From the cell containing the given text, extract its center point as (x, y) coordinate. 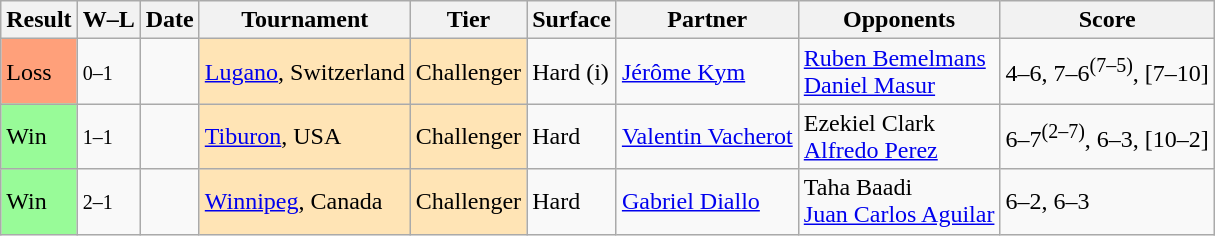
Gabriel Diallo (707, 202)
Opponents (899, 20)
Date (170, 20)
W–L (108, 20)
4–6, 7–6(7–5), [7–10] (1107, 72)
Partner (707, 20)
Loss (39, 72)
6–2, 6–3 (1107, 202)
Score (1107, 20)
Ezekiel Clark Alfredo Perez (899, 136)
Hard (i) (572, 72)
Valentin Vacherot (707, 136)
Ruben Bemelmans Daniel Masur (899, 72)
Winnipeg, Canada (304, 202)
Tiburon, USA (304, 136)
1–1 (108, 136)
Taha Baadi Juan Carlos Aguilar (899, 202)
0–1 (108, 72)
Tier (468, 20)
Surface (572, 20)
Result (39, 20)
2–1 (108, 202)
Lugano, Switzerland (304, 72)
6–7(2–7), 6–3, [10–2] (1107, 136)
Tournament (304, 20)
Jérôme Kym (707, 72)
